Output the [X, Y] coordinate of the center of the cell containing the given text.  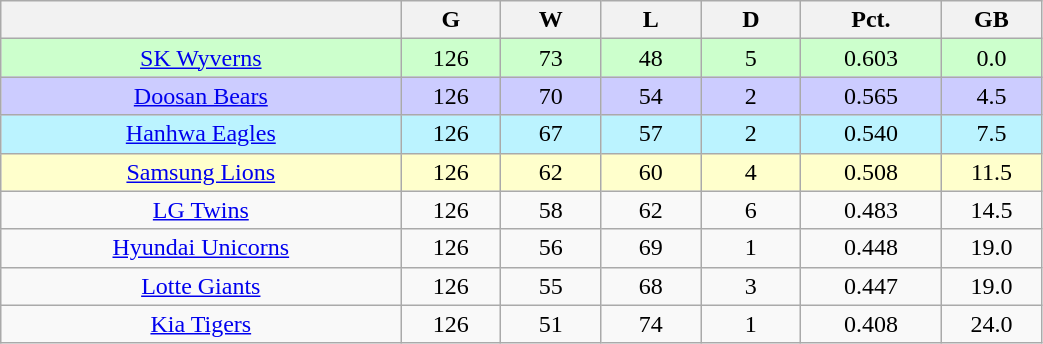
56 [551, 248]
70 [551, 96]
6 [751, 210]
14.5 [992, 210]
Kia Tigers [201, 324]
Samsung Lions [201, 172]
68 [651, 286]
L [651, 20]
D [751, 20]
GB [992, 20]
LG Twins [201, 210]
0.565 [871, 96]
69 [651, 248]
G [451, 20]
4 [751, 172]
Doosan Bears [201, 96]
Lotte Giants [201, 286]
73 [551, 58]
0.603 [871, 58]
SK Wyverns [201, 58]
0.483 [871, 210]
24.0 [992, 324]
Hanhwa Eagles [201, 134]
0.540 [871, 134]
3 [751, 286]
58 [551, 210]
60 [651, 172]
67 [551, 134]
0.447 [871, 286]
0.508 [871, 172]
11.5 [992, 172]
0.448 [871, 248]
Pct. [871, 20]
7.5 [992, 134]
55 [551, 286]
W [551, 20]
51 [551, 324]
5 [751, 58]
4.5 [992, 96]
0.408 [871, 324]
54 [651, 96]
48 [651, 58]
0.0 [992, 58]
57 [651, 134]
74 [651, 324]
Hyundai Unicorns [201, 248]
